Search for the cell housing the specified text and yield its [X, Y] center coordinate. 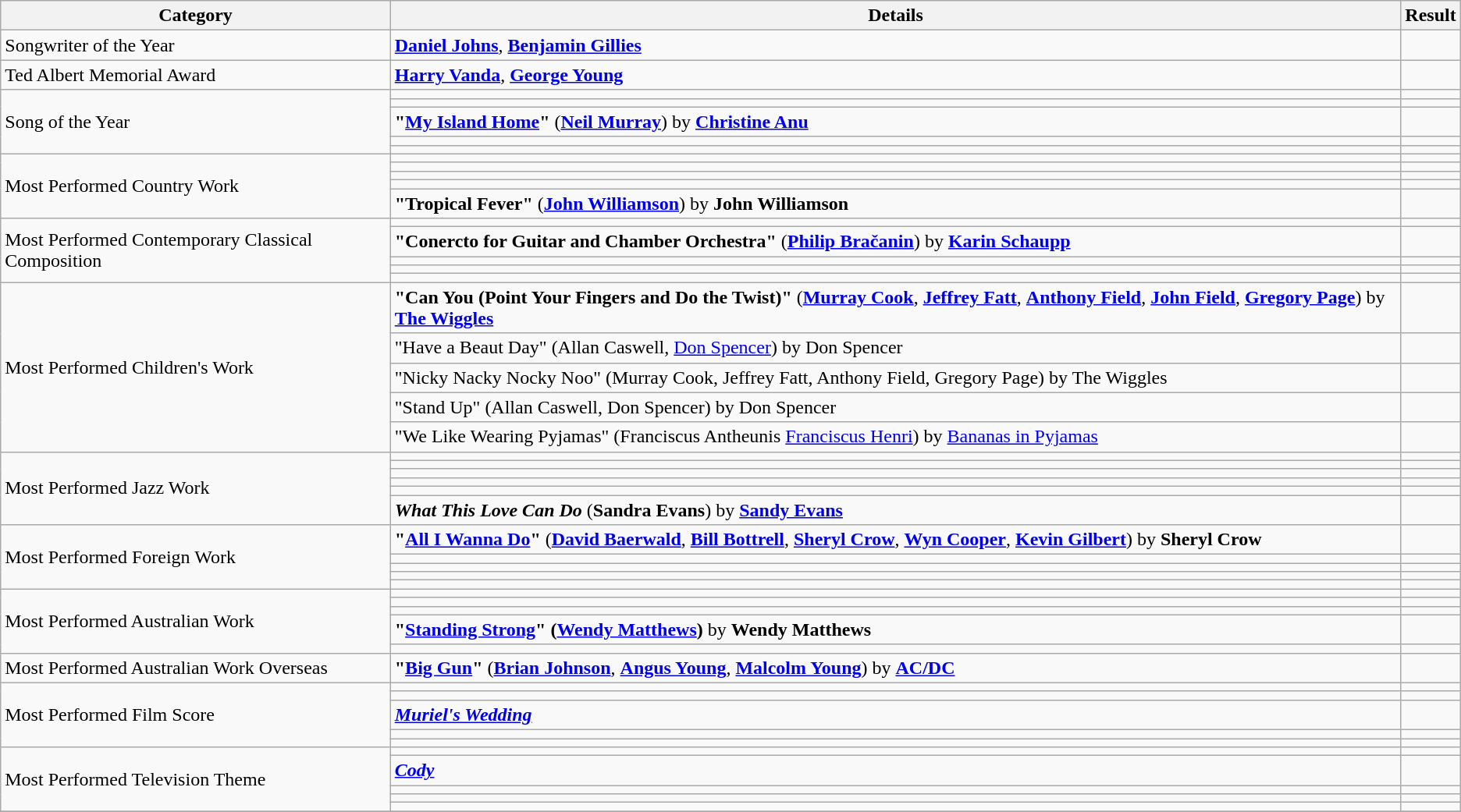
Details [896, 16]
"Big Gun" (Brian Johnson, Angus Young, Malcolm Young) by AC/DC [896, 668]
Most Performed Film Score [196, 714]
Most Performed Contemporary Classical Composition [196, 250]
Song of the Year [196, 122]
"Nicky Nacky Nocky Noo" (Murray Cook, Jeffrey Fatt, Anthony Field, Gregory Page) by The Wiggles [896, 378]
Most Performed Country Work [196, 186]
"Tropical Fever" (John Williamson) by John Williamson [896, 204]
"All I Wanna Do" (David Baerwald, Bill Bottrell, Sheryl Crow, Wyn Cooper, Kevin Gilbert) by Sheryl Crow [896, 540]
Daniel Johns, Benjamin Gillies [896, 45]
Most Performed Australian Work [196, 621]
Most Performed Foreign Work [196, 557]
Harry Vanda, George Young [896, 75]
Result [1431, 16]
"Can You (Point Your Fingers and Do the Twist)" (Murray Cook, Jeffrey Fatt, Anthony Field, John Field, Gregory Page) by The Wiggles [896, 307]
"Have a Beaut Day" (Allan Caswell, Don Spencer) by Don Spencer [896, 348]
"Stand Up" (Allan Caswell, Don Spencer) by Don Spencer [896, 407]
Most Performed Television Theme [196, 779]
"Standing Strong" (Wendy Matthews) by Wendy Matthews [896, 629]
Most Performed Australian Work Overseas [196, 668]
Most Performed Children's Work [196, 367]
"My Island Home" (Neil Murray) by Christine Anu [896, 122]
What This Love Can Do (Sandra Evans) by Sandy Evans [896, 509]
Muriel's Wedding [896, 714]
"Conercto for Guitar and Chamber Orchestra" (Philip Bračanin) by Karin Schaupp [896, 242]
Ted Albert Memorial Award [196, 75]
Most Performed Jazz Work [196, 488]
"We Like Wearing Pyjamas" (Franciscus Antheunis Franciscus Henri) by Bananas in Pyjamas [896, 437]
Cody [896, 771]
Songwriter of the Year [196, 45]
Category [196, 16]
